Pinpoint the cell where the given text exists, returning its [X, Y] midpoint coordinate. 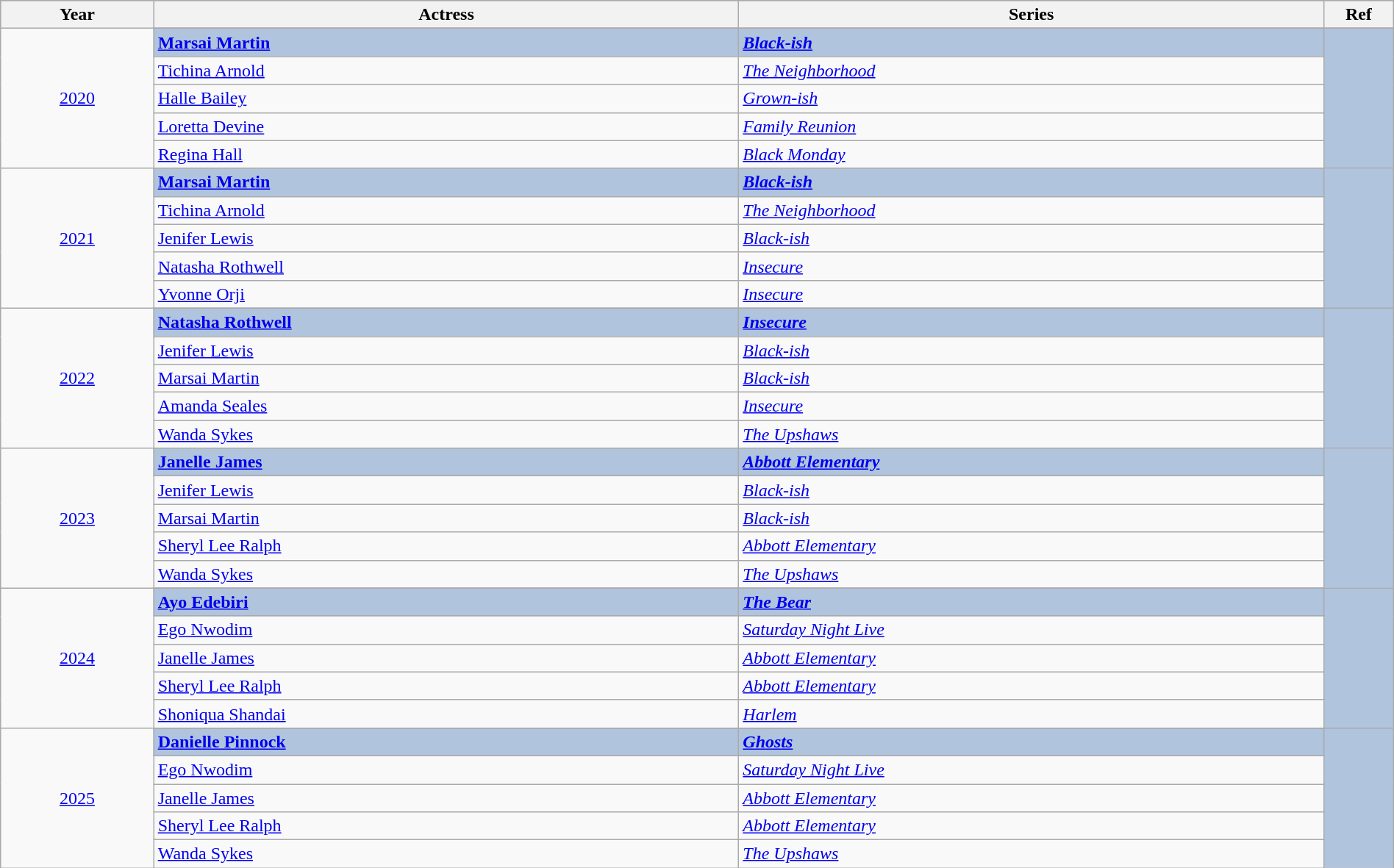
Actress [446, 15]
Danielle Pinnock [446, 742]
Loretta Devine [446, 126]
Year [77, 15]
Regina Hall [446, 154]
Ref [1359, 15]
2022 [77, 378]
2025 [77, 797]
Amanda Seales [446, 406]
Ayo Edebiri [446, 602]
Harlem [1032, 714]
Black Monday [1032, 154]
Grown-ish [1032, 98]
Series [1032, 15]
2020 [77, 98]
Shoniqua Shandai [446, 714]
Halle Bailey [446, 98]
The Bear [1032, 602]
Yvonne Orji [446, 294]
2024 [77, 658]
Family Reunion [1032, 126]
Ghosts [1032, 742]
2021 [77, 238]
2023 [77, 518]
